Pinpoint the cell where the given text exists, returning its [X, Y] midpoint coordinate. 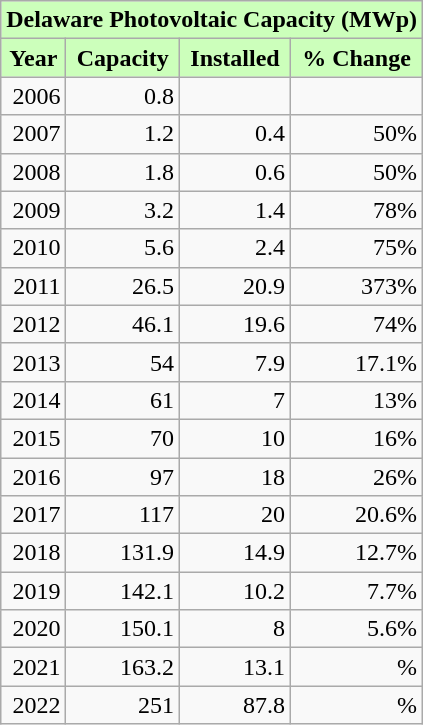
150.1 [123, 629]
2011 [34, 286]
20.6% [356, 515]
7.9 [236, 362]
97 [123, 477]
20.9 [236, 286]
2015 [34, 438]
46.1 [123, 324]
8 [236, 629]
17.1% [356, 362]
2010 [34, 248]
70 [123, 438]
2018 [34, 553]
163.2 [123, 667]
2022 [34, 705]
54 [123, 362]
10.2 [236, 591]
26.5 [123, 286]
373% [356, 286]
2017 [34, 515]
5.6 [123, 248]
10 [236, 438]
3.2 [123, 210]
Capacity [123, 58]
2019 [34, 591]
2.4 [236, 248]
1.4 [236, 210]
14.9 [236, 553]
2013 [34, 362]
Installed [236, 58]
5.6% [356, 629]
74% [356, 324]
16% [356, 438]
Year [34, 58]
2008 [34, 172]
18 [236, 477]
75% [356, 248]
1.2 [123, 134]
13.1 [236, 667]
7.7% [356, 591]
13% [356, 400]
20 [236, 515]
26% [356, 477]
7 [236, 400]
78% [356, 210]
0.4 [236, 134]
2014 [34, 400]
0.8 [123, 96]
% Change [356, 58]
2021 [34, 667]
131.9 [123, 553]
2009 [34, 210]
1.8 [123, 172]
2012 [34, 324]
2020 [34, 629]
142.1 [123, 591]
Delaware Photovoltaic Capacity (MWp) [212, 20]
61 [123, 400]
2016 [34, 477]
19.6 [236, 324]
117 [123, 515]
2007 [34, 134]
12.7% [356, 553]
87.8 [236, 705]
2006 [34, 96]
251 [123, 705]
0.6 [236, 172]
